Determine the (x, y) coordinate at the center of the cell enclosing the given text.  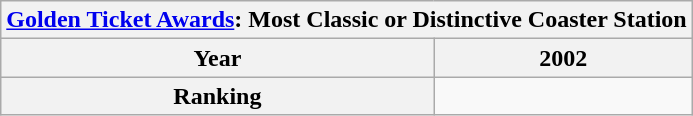
Ranking (218, 96)
2002 (563, 58)
Year (218, 58)
Golden Ticket Awards: Most Classic or Distinctive Coaster Station (347, 20)
